Determine the [X, Y] coordinate at the center of the cell enclosing the given text.  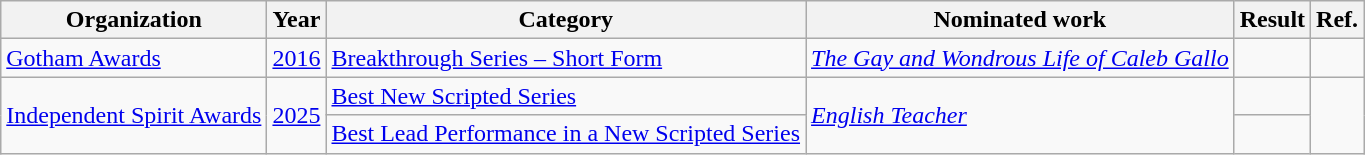
The Gay and Wondrous Life of Caleb Gallo [1020, 58]
Nominated work [1020, 20]
Best Lead Performance in a New Scripted Series [566, 134]
2025 [296, 115]
Breakthrough Series – Short Form [566, 58]
Gotham Awards [134, 58]
Independent Spirit Awards [134, 115]
Category [566, 20]
Result [1272, 20]
2016 [296, 58]
Year [296, 20]
English Teacher [1020, 115]
Ref. [1338, 20]
Best New Scripted Series [566, 96]
Organization [134, 20]
